Find where the given text appears and provide that cell's center as (x, y) coordinate. 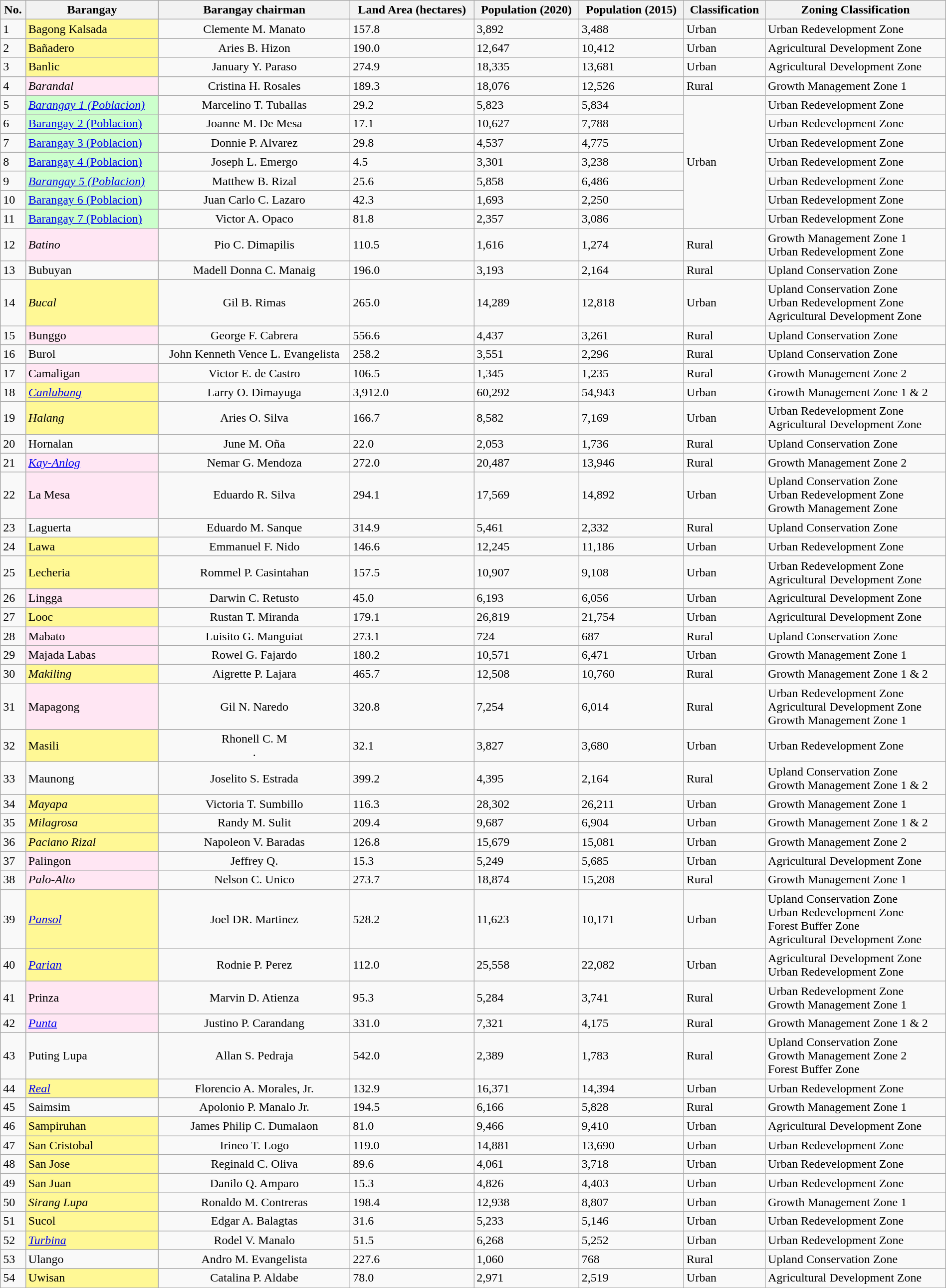
7,788 (631, 124)
Ronaldo M. Contreras (254, 1202)
13 (13, 270)
3,718 (631, 1164)
39 (13, 919)
9 (13, 181)
Rhonell C. M. (254, 746)
166.7 (412, 418)
157.8 (412, 29)
1 (13, 29)
Camaligan (92, 373)
George F. Cabrera (254, 335)
179.1 (412, 617)
Barangay 1 (Poblacion) (92, 105)
Urban Redevelopment ZoneAgricultural Development ZoneGrowth Management Zone 1 (856, 707)
Joseph L. Emergo (254, 162)
Bucal (92, 303)
21 (13, 463)
Barangay chairman (254, 10)
Punta (92, 1023)
Halang (92, 418)
44 (13, 1088)
13,690 (631, 1145)
47 (13, 1145)
6,166 (526, 1107)
Danilo Q. Amparo (254, 1183)
Allan S. Pedraja (254, 1055)
180.2 (412, 655)
Growth Management Zone 1 Urban Redevelopment Zone (856, 245)
Milagrosa (92, 823)
Napoleon V. Baradas (254, 842)
Barangay 2 (Poblacion) (92, 124)
Emmanuel F. Nido (254, 546)
Turbina (92, 1240)
12 (13, 245)
5 (13, 105)
2,053 (526, 444)
19 (13, 418)
41 (13, 997)
5,823 (526, 105)
2,296 (631, 354)
Upland Conservation Zone Urban Redevelopment ZoneAgricultural Development Zone (856, 303)
5,461 (526, 527)
18,335 (526, 67)
274.9 (412, 67)
Zoning Classification (856, 10)
Pansol (92, 919)
5,284 (526, 997)
Bañadero (92, 48)
3,912.0 (412, 392)
18,076 (526, 86)
January Y. Paraso (254, 67)
San Cristobal (92, 1145)
116.3 (412, 804)
Puting Lupa (92, 1055)
23 (13, 527)
4,537 (526, 143)
3,193 (526, 270)
25 (13, 572)
28,302 (526, 804)
10,571 (526, 655)
Uwisan (92, 1278)
542.0 (412, 1055)
San Jose (92, 1164)
June M. Oña (254, 444)
Looc (92, 617)
54,943 (631, 392)
Maunong (92, 778)
Nelson C. Unico (254, 880)
768 (631, 1259)
331.0 (412, 1023)
2,357 (526, 219)
4,061 (526, 1164)
25,558 (526, 965)
11,186 (631, 546)
126.8 (412, 842)
465.7 (412, 674)
227.6 (412, 1259)
36 (13, 842)
John Kenneth Vence L. Evangelista (254, 354)
Sirang Lupa (92, 1202)
5,252 (631, 1240)
Luisito G. Manguiat (254, 636)
11 (13, 219)
10,412 (631, 48)
724 (526, 636)
1,235 (631, 373)
Barandal (92, 86)
20 (13, 444)
51.5 (412, 1240)
37 (13, 861)
Mapagong (92, 707)
Palo-Alto (92, 880)
6,268 (526, 1240)
9,410 (631, 1126)
51 (13, 1221)
6,056 (631, 598)
17.1 (412, 124)
4,437 (526, 335)
40 (13, 965)
1,693 (526, 200)
3,086 (631, 219)
50 (13, 1202)
6 (13, 124)
15,208 (631, 880)
146.6 (412, 546)
2,389 (526, 1055)
Bagong Kalsada (92, 29)
La Mesa (92, 495)
Hornalan (92, 444)
26 (13, 598)
10,760 (631, 674)
Joselito S. Estrada (254, 778)
12,647 (526, 48)
6,904 (631, 823)
273.7 (412, 880)
119.0 (412, 1145)
31 (13, 707)
5,858 (526, 181)
Irineo T. Logo (254, 1145)
2 (13, 48)
Rodnie P. Perez (254, 965)
7 (13, 143)
Gil N. Naredo (254, 707)
314.9 (412, 527)
5,834 (631, 105)
Mabato (92, 636)
Jeffrey Q. (254, 861)
Barangay 6 (Poblacion) (92, 200)
5,249 (526, 861)
22.0 (412, 444)
556.6 (412, 335)
28 (13, 636)
2,971 (526, 1278)
Justino P. Carandang (254, 1023)
35 (13, 823)
4,395 (526, 778)
Catalina P. Aldabe (254, 1278)
Darwin C. Retusto (254, 598)
Larry O. Dimayuga (254, 392)
10 (13, 200)
Population (2020) (526, 10)
15,679 (526, 842)
Bunggo (92, 335)
45.0 (412, 598)
3 (13, 67)
89.6 (412, 1164)
294.1 (412, 495)
3,238 (631, 162)
9,466 (526, 1126)
Barangay 4 (Poblacion) (92, 162)
26,211 (631, 804)
1,616 (526, 245)
Laguerta (92, 527)
4,775 (631, 143)
95.3 (412, 997)
528.2 (412, 919)
7,169 (631, 418)
1,274 (631, 245)
12,938 (526, 1202)
29 (13, 655)
Lawa (92, 546)
James Philip C. Dumalaon (254, 1126)
No. (13, 10)
Reginald C. Oliva (254, 1164)
Rustan T. Miranda (254, 617)
Joanne M. De Mesa (254, 124)
194.5 (412, 1107)
43 (13, 1055)
273.1 (412, 636)
14,394 (631, 1088)
Victoria T. Sumbillo (254, 804)
Aigrette P. Lajara (254, 674)
Aries O. Silva (254, 418)
Eduardo R. Silva (254, 495)
42.3 (412, 200)
Marcelino T. Tuballas (254, 105)
29.8 (412, 143)
21,754 (631, 617)
112.0 (412, 965)
45 (13, 1107)
13,681 (631, 67)
3,892 (526, 29)
9,108 (631, 572)
Lingga (92, 598)
Upland Conservation ZoneUrban Redevelopment ZoneGrowth Management Zone (856, 495)
12,818 (631, 303)
209.4 (412, 823)
Barangay (92, 10)
16 (13, 354)
32 (13, 746)
7,254 (526, 707)
Gil B. Rimas (254, 303)
3,551 (526, 354)
2,250 (631, 200)
Nemar G. Mendoza (254, 463)
78.0 (412, 1278)
32.1 (412, 746)
1,060 (526, 1259)
Parian (92, 965)
Rowel G. Fajardo (254, 655)
25.6 (412, 181)
Banlic (92, 67)
3,741 (631, 997)
81.8 (412, 219)
Rodel V. Manalo (254, 1240)
17 (13, 373)
Eduardo M. Sanque (254, 527)
Majada Labas (92, 655)
17,569 (526, 495)
26,819 (526, 617)
320.8 (412, 707)
Aries B. Hizon (254, 48)
12,245 (526, 546)
1,345 (526, 373)
399.2 (412, 778)
22,082 (631, 965)
8 (13, 162)
Upland Conservation ZoneGrowth Management Zone 1 & 2 (856, 778)
14,892 (631, 495)
Urban Redevelopment ZoneGrowth Management Zone 1 (856, 997)
Population (2015) (631, 10)
Land Area (hectares) (412, 10)
53 (13, 1259)
52 (13, 1240)
3,680 (631, 746)
157.5 (412, 572)
Saimsim (92, 1107)
5,146 (631, 1221)
Upland Conservation ZoneUrban Redevelopment ZoneForest Buffer ZoneAgricultural Development Zone (856, 919)
Victor E. de Castro (254, 373)
Mayapa (92, 804)
Batino (92, 245)
Edgar A. Balagtas (254, 1221)
48 (13, 1164)
Randy M. Sulit (254, 823)
106.5 (412, 373)
14,881 (526, 1145)
Canlubang (92, 392)
4,175 (631, 1023)
5,685 (631, 861)
Florencio A. Morales, Jr. (254, 1088)
Madell Donna C. Manaig (254, 270)
8,807 (631, 1202)
Matthew B. Rizal (254, 181)
Urban Redevelopment Zone Agricultural Development Zone (856, 418)
4 (13, 86)
Agricultural Development ZoneUrban Redevelopment Zone (856, 965)
Sampiruhan (92, 1126)
4,826 (526, 1183)
Ulango (92, 1259)
687 (631, 636)
11,623 (526, 919)
Andro M. Evangelista (254, 1259)
Classification (724, 10)
18 (13, 392)
31.6 (412, 1221)
Paciano Rizal (92, 842)
46 (13, 1126)
Pio C. Dimapilis (254, 245)
Barangay 7 (Poblacion) (92, 219)
18,874 (526, 880)
81.0 (412, 1126)
4,403 (631, 1183)
27 (13, 617)
1,783 (631, 1055)
San Juan (92, 1183)
Bubuyan (92, 270)
24 (13, 546)
54 (13, 1278)
14,289 (526, 303)
Kay-Anlog (92, 463)
30 (13, 674)
Palingon (92, 861)
10,171 (631, 919)
265.0 (412, 303)
Upland Conservation ZoneGrowth Management Zone 2Forest Buffer Zone (856, 1055)
198.4 (412, 1202)
34 (13, 804)
3,488 (631, 29)
Victor A. Opaco (254, 219)
38 (13, 880)
22 (13, 495)
Marvin D. Atienza (254, 997)
Donnie P. Alvarez (254, 143)
29.2 (412, 105)
10,627 (526, 124)
Real (92, 1088)
6,471 (631, 655)
14 (13, 303)
Makiling (92, 674)
12,526 (631, 86)
12,508 (526, 674)
Masili (92, 746)
132.9 (412, 1088)
2,332 (631, 527)
3,827 (526, 746)
190.0 (412, 48)
3,261 (631, 335)
10,907 (526, 572)
49 (13, 1183)
5,828 (631, 1107)
16,371 (526, 1088)
Cristina H. Rosales (254, 86)
Clemente M. Manato (254, 29)
33 (13, 778)
4.5 (412, 162)
110.5 (412, 245)
5,233 (526, 1221)
Joel DR. Martinez (254, 919)
9,687 (526, 823)
6,193 (526, 598)
15 (13, 335)
189.3 (412, 86)
Urban Redevelopment ZoneAgricultural Development Zone (856, 572)
7,321 (526, 1023)
196.0 (412, 270)
Juan Carlo C. Lazaro (254, 200)
2,519 (631, 1278)
3,301 (526, 162)
20,487 (526, 463)
Prinza (92, 997)
60,292 (526, 392)
Rommel P. Casintahan (254, 572)
Sucol (92, 1221)
13,946 (631, 463)
1,736 (631, 444)
15,081 (631, 842)
Lecheria (92, 572)
258.2 (412, 354)
272.0 (412, 463)
Apolonio P. Manalo Jr. (254, 1107)
8,582 (526, 418)
Barangay 5 (Poblacion) (92, 181)
6,486 (631, 181)
6,014 (631, 707)
Burol (92, 354)
Barangay 3 (Poblacion) (92, 143)
42 (13, 1023)
